Search for the cell housing the specified text and yield its [X, Y] center coordinate. 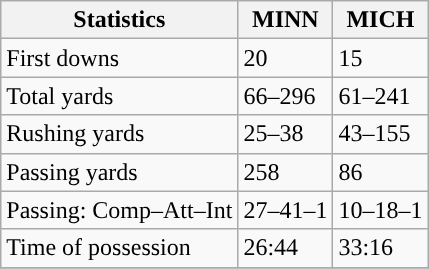
Passing: Comp–Att–Int [120, 210]
258 [286, 172]
10–18–1 [380, 210]
86 [380, 172]
61–241 [380, 96]
43–155 [380, 134]
66–296 [286, 96]
33:16 [380, 248]
Total yards [120, 96]
Statistics [120, 20]
26:44 [286, 248]
First downs [120, 58]
MINN [286, 20]
Passing yards [120, 172]
Time of possession [120, 248]
MICH [380, 20]
20 [286, 58]
15 [380, 58]
25–38 [286, 134]
Rushing yards [120, 134]
27–41–1 [286, 210]
